Find where the given text appears and provide that cell's center as (X, Y) coordinate. 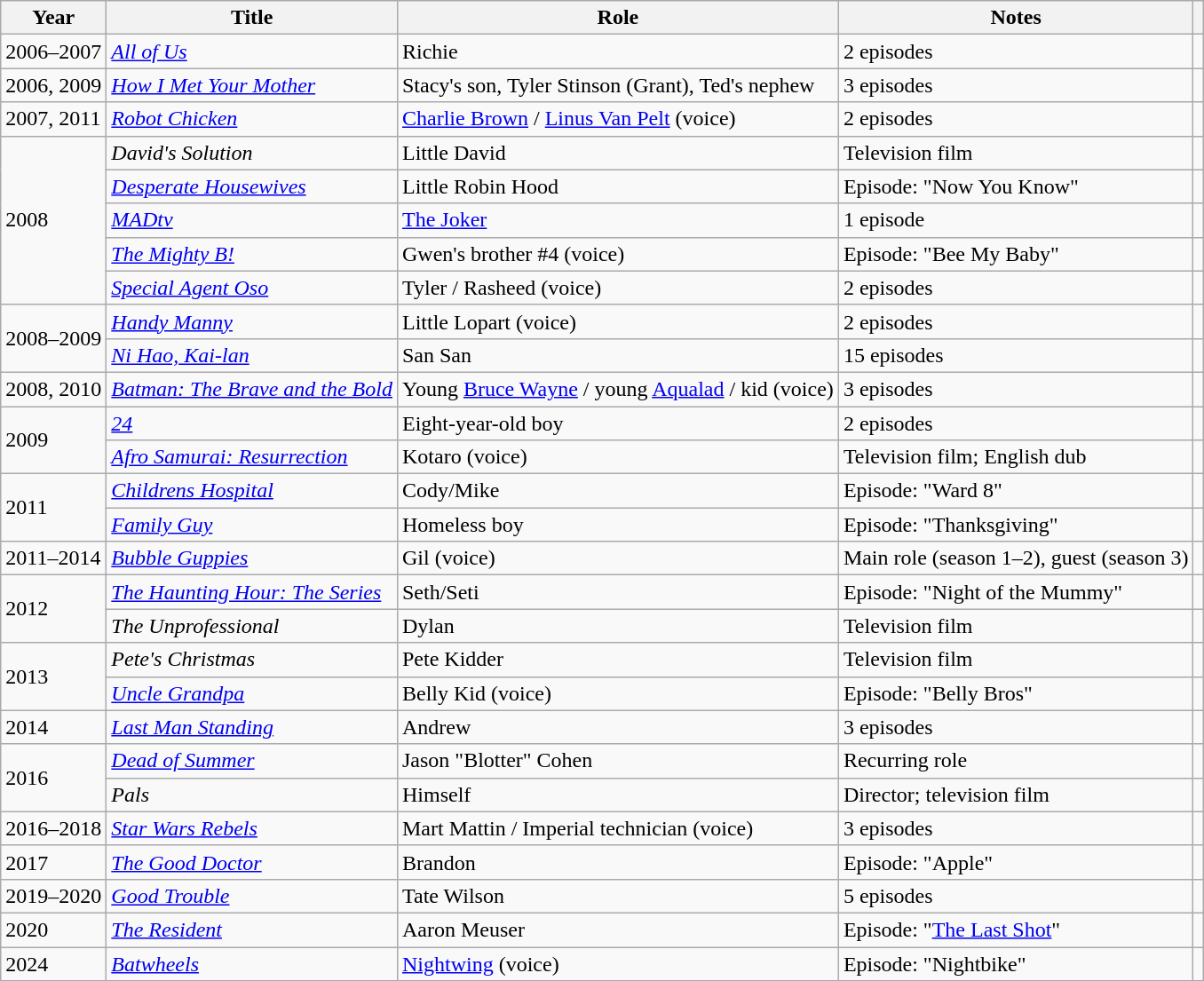
Batwheels (252, 963)
Episode: "Ward 8" (1016, 491)
Childrens Hospital (252, 491)
Pete Kidder (618, 660)
Episode: "Bee My Baby" (1016, 254)
Belly Kid (voice) (618, 693)
Television film; English dub (1016, 457)
Pals (252, 795)
How I Met Your Mother (252, 85)
All of Us (252, 51)
Andrew (618, 727)
2014 (53, 727)
2019–2020 (53, 896)
Role (618, 18)
2017 (53, 862)
2020 (53, 930)
2024 (53, 963)
2012 (53, 609)
2008–2009 (53, 338)
2011–2014 (53, 558)
Recurring role (1016, 761)
2007, 2011 (53, 119)
Gwen's brother #4 (voice) (618, 254)
Cody/Mike (618, 491)
Eight-year-old boy (618, 423)
Batman: The Brave and the Bold (252, 389)
Bubble Guppies (252, 558)
2013 (53, 676)
Brandon (618, 862)
Family Guy (252, 525)
MADtv (252, 220)
24 (252, 423)
Episode: "Apple" (1016, 862)
Desperate Housewives (252, 186)
Episode: "Night of the Mummy" (1016, 592)
Tate Wilson (618, 896)
Charlie Brown / Linus Van Pelt (voice) (618, 119)
5 episodes (1016, 896)
Pete's Christmas (252, 660)
Robot Chicken (252, 119)
Gil (voice) (618, 558)
2006–2007 (53, 51)
Dead of Summer (252, 761)
Special Agent Oso (252, 288)
Little Robin Hood (618, 186)
Stacy's son, Tyler Stinson (Grant), Ted's nephew (618, 85)
15 episodes (1016, 355)
The Resident (252, 930)
Handy Manny (252, 321)
Young Bruce Wayne / young Aqualad / kid (voice) (618, 389)
David's Solution (252, 153)
Dylan (618, 626)
2008, 2010 (53, 389)
San San (618, 355)
Good Trouble (252, 896)
Richie (618, 51)
Uncle Grandpa (252, 693)
The Mighty B! (252, 254)
2011 (53, 508)
2008 (53, 220)
Star Wars Rebels (252, 828)
Main role (season 1–2), guest (season 3) (1016, 558)
Jason "Blotter" Cohen (618, 761)
Year (53, 18)
The Good Doctor (252, 862)
Episode: "Thanksgiving" (1016, 525)
Episode: "Nightbike" (1016, 963)
Aaron Meuser (618, 930)
Tyler / Rasheed (voice) (618, 288)
Himself (618, 795)
Seth/Seti (618, 592)
2016–2018 (53, 828)
Little David (618, 153)
Little Lopart (voice) (618, 321)
Episode: "The Last Shot" (1016, 930)
Episode: "Now You Know" (1016, 186)
2006, 2009 (53, 85)
Notes (1016, 18)
Mart Mattin / Imperial technician (voice) (618, 828)
Afro Samurai: Resurrection (252, 457)
The Haunting Hour: The Series (252, 592)
Episode: "Belly Bros" (1016, 693)
Last Man Standing (252, 727)
Title (252, 18)
The Joker (618, 220)
Director; television film (1016, 795)
The Unprofessional (252, 626)
2016 (53, 778)
Kotaro (voice) (618, 457)
Ni Hao, Kai-lan (252, 355)
Nightwing (voice) (618, 963)
Homeless boy (618, 525)
2009 (53, 440)
1 episode (1016, 220)
